Return the [x, y] coordinate for the center point of the cell that contains the specified text.  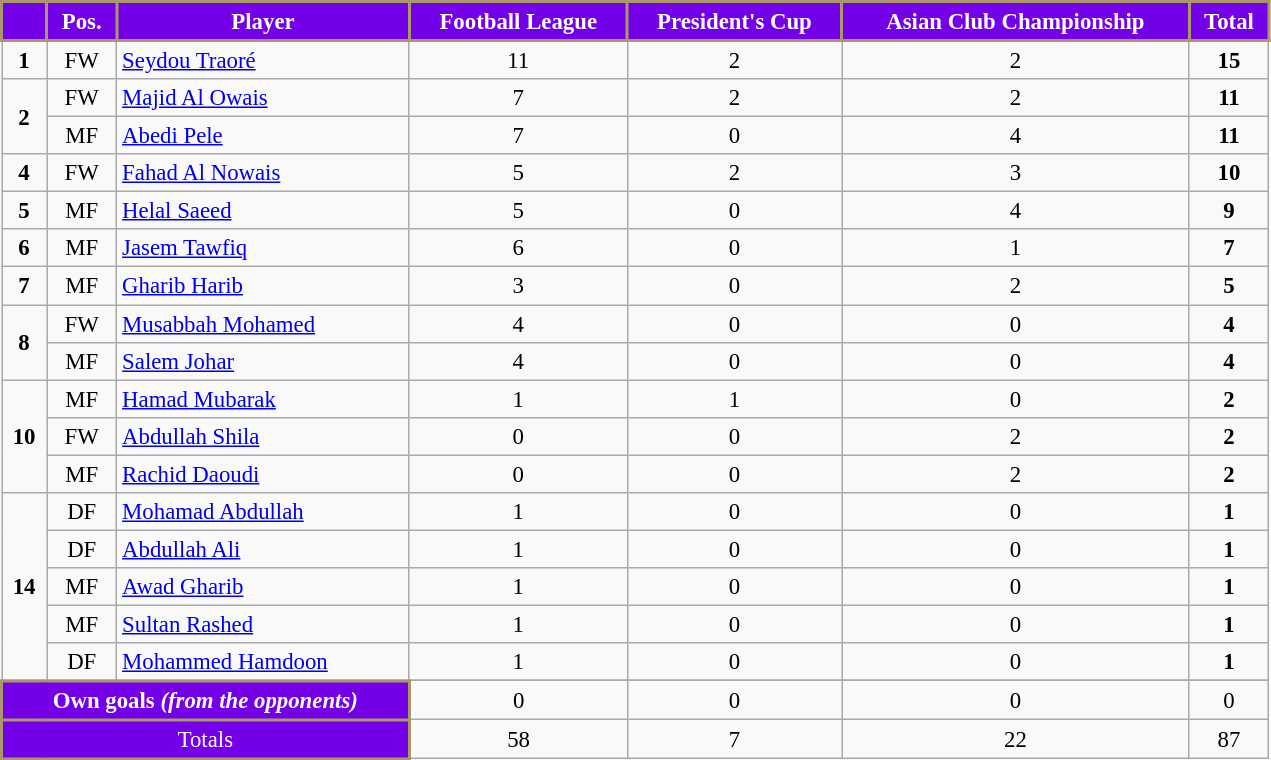
Fahad Al Nowais [263, 173]
Sultan Rashed [263, 624]
Player [263, 22]
Abedi Pele [263, 136]
9 [1229, 211]
Salem Johar [263, 361]
Mohammed Hamdoon [263, 662]
Own goals (from the opponents) [206, 700]
Helal Saeed [263, 211]
Majid Al Owais [263, 98]
8 [24, 342]
Rachid Daoudi [263, 474]
Hamad Mubarak [263, 399]
Total [1229, 22]
Gharib Harib [263, 286]
87 [1229, 740]
Mohamad Abdullah [263, 512]
Asian Club Championship [1016, 22]
Abdullah Shila [263, 436]
Awad Gharib [263, 587]
22 [1016, 740]
Abdullah Ali [263, 549]
Musabbah Mohamed [263, 324]
15 [1229, 60]
Football League [518, 22]
President's Cup [734, 22]
58 [518, 740]
14 [24, 587]
Pos. [82, 22]
Seydou Traoré [263, 60]
Totals [206, 740]
Jasem Tawfiq [263, 249]
